Provide the (x, y) coordinate of the cell's center where the given text is located.  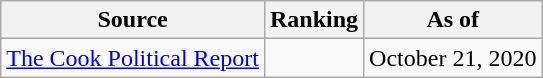
The Cook Political Report (133, 58)
October 21, 2020 (453, 58)
Ranking (314, 20)
As of (453, 20)
Source (133, 20)
